Detect which cell encompasses the target text, then output its [x, y] center coordinate. 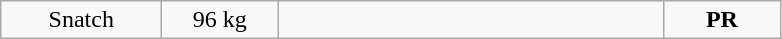
PR [722, 20]
96 kg [220, 20]
Snatch [82, 20]
